Detect which cell encompasses the target text, then output its [X, Y] center coordinate. 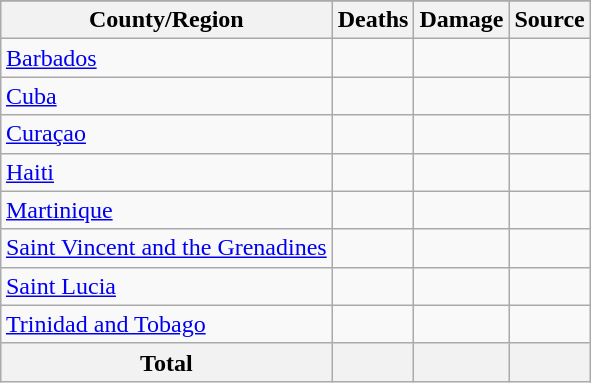
Damage [462, 20]
Saint Vincent and the Grenadines [166, 248]
Trinidad and Tobago [166, 324]
Deaths [373, 20]
Curaçao [166, 134]
Cuba [166, 96]
County/Region [166, 20]
Total [166, 362]
Saint Lucia [166, 286]
Martinique [166, 210]
Haiti [166, 172]
Source [550, 20]
Barbados [166, 58]
